Identify which cell holds the provided text, then report its [X, Y] central coordinate. 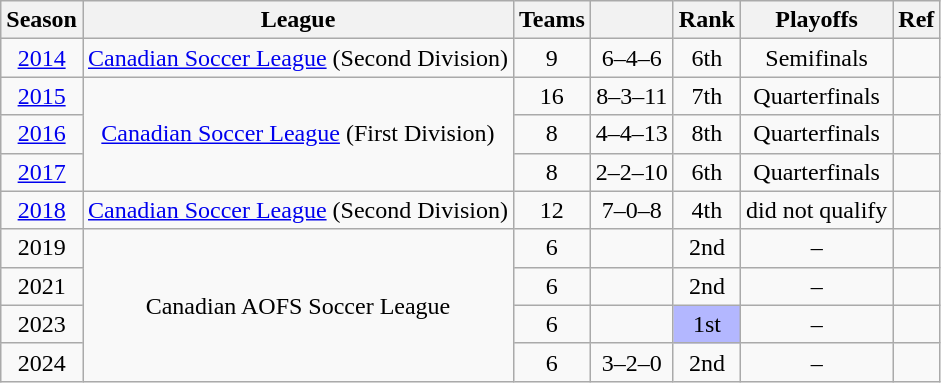
2024 [42, 362]
7–0–8 [632, 210]
Canadian AOFS Soccer League [298, 305]
1st [706, 324]
2014 [42, 58]
2015 [42, 96]
Rank [706, 20]
did not qualify [816, 210]
8th [706, 134]
Season [42, 20]
Semifinals [816, 58]
8–3–11 [632, 96]
4th [706, 210]
2017 [42, 172]
4–4–13 [632, 134]
Ref [916, 20]
2–2–10 [632, 172]
9 [552, 58]
Playoffs [816, 20]
16 [552, 96]
Canadian Soccer League (First Division) [298, 134]
2023 [42, 324]
2019 [42, 248]
7th [706, 96]
Teams [552, 20]
2021 [42, 286]
2018 [42, 210]
League [298, 20]
2016 [42, 134]
12 [552, 210]
3–2–0 [632, 362]
6–4–6 [632, 58]
